Return [X, Y] of the center of cell containing provided text 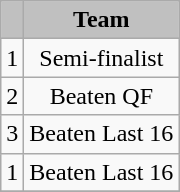
Beaten QF [102, 96]
Semi-finalist [102, 58]
Team [102, 20]
2 [12, 96]
3 [12, 134]
